Search for the cell housing the specified text and yield its [x, y] center coordinate. 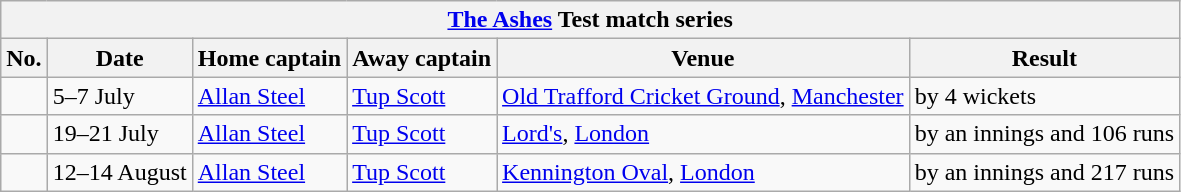
The Ashes Test match series [590, 20]
Kennington Oval, London [704, 172]
Away captain [422, 58]
Home captain [269, 58]
by an innings and 106 runs [1044, 134]
5–7 July [120, 96]
Old Trafford Cricket Ground, Manchester [704, 96]
Result [1044, 58]
Date [120, 58]
Lord's, London [704, 134]
19–21 July [120, 134]
No. [24, 58]
by an innings and 217 runs [1044, 172]
12–14 August [120, 172]
by 4 wickets [1044, 96]
Venue [704, 58]
